Return the (X, Y) coordinate for the center point of the cell that contains the specified text.  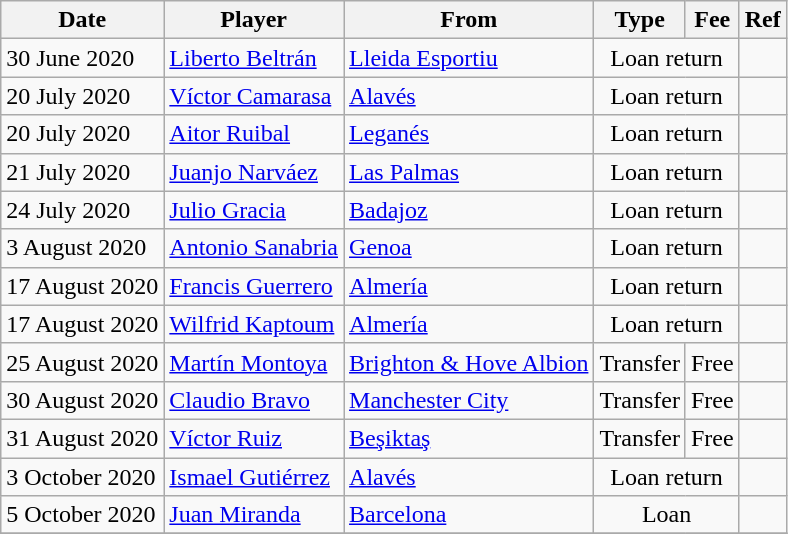
From (469, 20)
Leganés (469, 134)
Badajoz (469, 210)
Loan (666, 515)
Fee (712, 20)
31 August 2020 (82, 438)
Las Palmas (469, 172)
Date (82, 20)
Barcelona (469, 515)
Wilfrid Kaptoum (254, 324)
Brighton & Hove Albion (469, 362)
Francis Guerrero (254, 286)
5 October 2020 (82, 515)
Víctor Ruiz (254, 438)
24 July 2020 (82, 210)
Ismael Gutiérrez (254, 477)
25 August 2020 (82, 362)
Víctor Camarasa (254, 96)
30 June 2020 (82, 58)
Aitor Ruibal (254, 134)
Martín Montoya (254, 362)
Liberto Beltrán (254, 58)
Juan Miranda (254, 515)
Player (254, 20)
Ref (762, 20)
30 August 2020 (82, 400)
Antonio Sanabria (254, 248)
Lleida Esportiu (469, 58)
Beşiktaş (469, 438)
Type (640, 20)
Julio Gracia (254, 210)
Genoa (469, 248)
3 October 2020 (82, 477)
21 July 2020 (82, 172)
Claudio Bravo (254, 400)
Juanjo Narváez (254, 172)
Manchester City (469, 400)
3 August 2020 (82, 248)
